Provide the [x, y] coordinate of the cell's center where the given text is located.  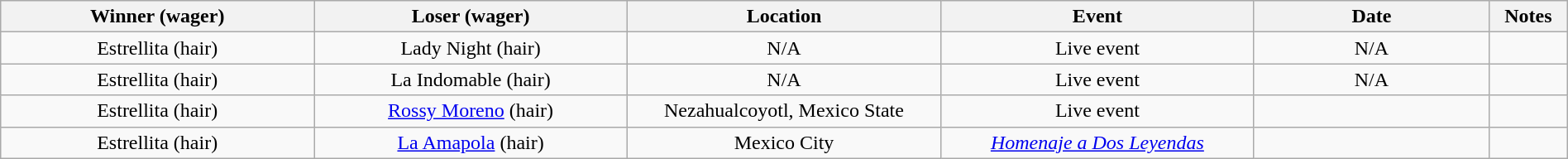
La Amapola (hair) [471, 142]
Location [784, 17]
Mexico City [784, 142]
Winner (wager) [157, 17]
Homenaje a Dos Leyendas [1097, 142]
Date [1371, 17]
La Indomable (hair) [471, 79]
Loser (wager) [471, 17]
Event [1097, 17]
Nezahualcoyotl, Mexico State [784, 111]
Rossy Moreno (hair) [471, 111]
Notes [1528, 17]
Lady Night (hair) [471, 48]
